Capture the cell that displays the provided text and extract its [X, Y] central coordinate. 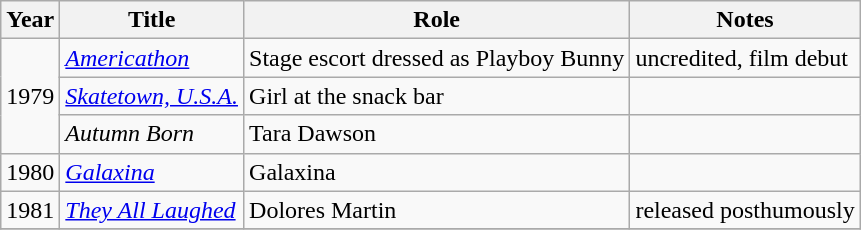
Autumn Born [152, 134]
Skatetown, U.S.A. [152, 96]
Girl at the snack bar [437, 96]
released posthumously [745, 210]
1980 [30, 172]
uncredited, film debut [745, 58]
Notes [745, 20]
1981 [30, 210]
They All Laughed [152, 210]
Year [30, 20]
Stage escort dressed as Playboy Bunny [437, 58]
Americathon [152, 58]
Tara Dawson [437, 134]
1979 [30, 96]
Title [152, 20]
Dolores Martin [437, 210]
Role [437, 20]
